Determine the [x, y] coordinate at the center of the cell enclosing the given text.  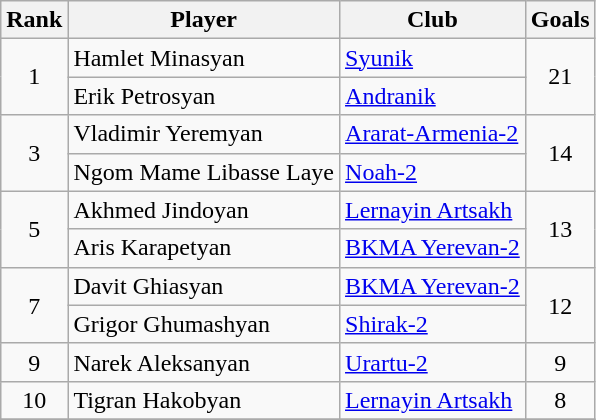
Ngom Mame Libasse Laye [204, 172]
10 [34, 400]
8 [560, 400]
Club [433, 20]
Tigran Hakobyan [204, 400]
Andranik [433, 96]
Davit Ghiasyan [204, 286]
Hamlet Minasyan [204, 58]
Shirak-2 [433, 324]
Noah-2 [433, 172]
Erik Petrosyan [204, 96]
Urartu-2 [433, 362]
Grigor Ghumashyan [204, 324]
Aris Karapetyan [204, 248]
3 [34, 153]
13 [560, 229]
21 [560, 77]
Player [204, 20]
1 [34, 77]
5 [34, 229]
12 [560, 305]
Akhmed Jindoyan [204, 210]
Vladimir Yeremyan [204, 134]
Narek Aleksanyan [204, 362]
Goals [560, 20]
7 [34, 305]
Ararat-Armenia-2 [433, 134]
Syunik [433, 58]
Rank [34, 20]
14 [560, 153]
